For the text-containing cell, return its midpoint in (x, y) coordinate format. 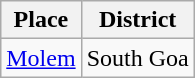
Molem (41, 58)
Place (41, 20)
South Goa (138, 58)
District (138, 20)
